Pinpoint the cell where the given text exists, returning its (X, Y) midpoint coordinate. 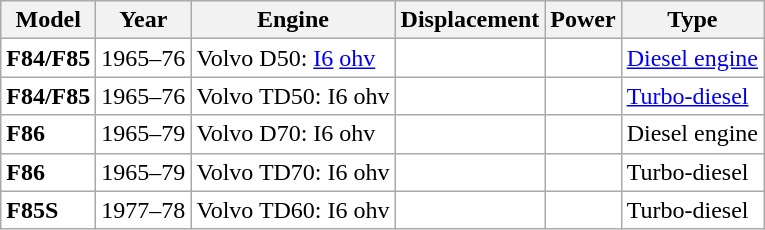
Volvo TD50: I6 ohv (293, 96)
Volvo D70: I6 ohv (293, 134)
Engine (293, 20)
Year (144, 20)
Displacement (470, 20)
Volvo D50: I6 ohv (293, 58)
F85S (48, 210)
Volvo TD60: I6 ohv (293, 210)
Volvo TD70: I6 ohv (293, 172)
Power (583, 20)
Type (692, 20)
Model (48, 20)
1977–78 (144, 210)
